Capture the cell that displays the provided text and extract its (x, y) central coordinate. 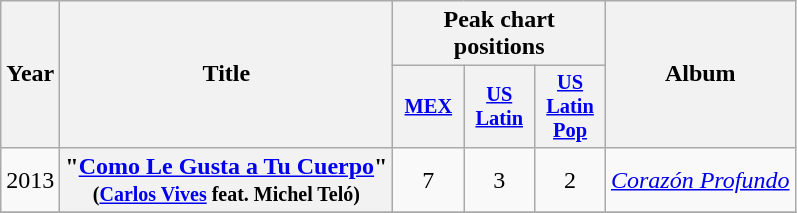
7 (428, 180)
US Latin Pop (570, 107)
3 (500, 180)
Title (226, 74)
US Latin (500, 107)
Album (700, 74)
MEX (428, 107)
"Como Le Gusta a Tu Cuerpo" (Carlos Vives feat. Michel Teló) (226, 180)
2013 (30, 180)
Peak chart positions (500, 34)
2 (570, 180)
Corazón Profundo (700, 180)
Year (30, 74)
